For the text-containing cell, return its midpoint in [x, y] coordinate format. 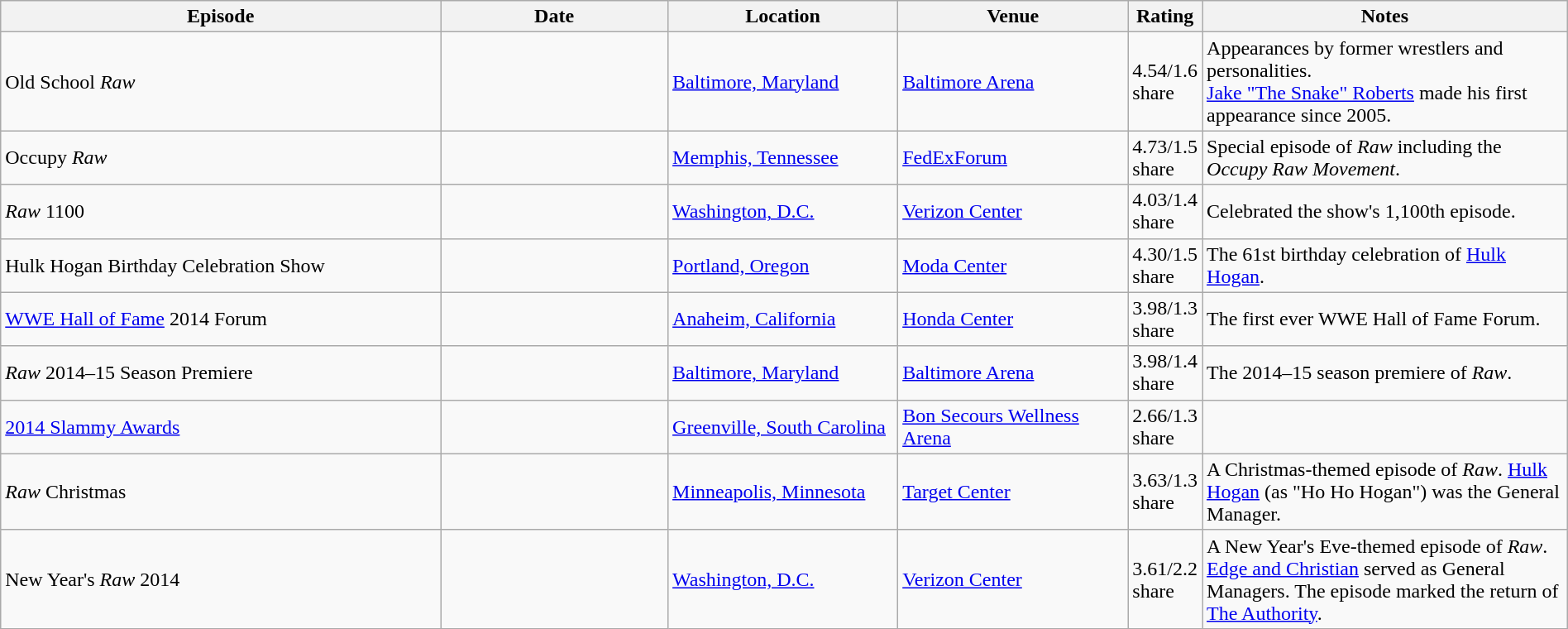
2.66/1.3 share [1165, 427]
The first ever WWE Hall of Fame Forum. [1385, 319]
Venue [1013, 17]
Portland, Oregon [783, 265]
Date [554, 17]
4.30/1.5 share [1165, 265]
Special episode of Raw including the Occupy Raw Movement. [1385, 157]
WWE Hall of Fame 2014 Forum [221, 319]
A New Year's Eve-themed episode of Raw. Edge and Christian served as General Managers. The episode marked the return of The Authority. [1385, 579]
Memphis, Tennessee [783, 157]
Minneapolis, Minnesota [783, 492]
3.61/2.2 share [1165, 579]
2014 Slammy Awards [221, 427]
Location [783, 17]
A Christmas-themed episode of Raw. Hulk Hogan (as "Ho Ho Hogan") was the General Manager. [1385, 492]
Honda Center [1013, 319]
3.63/1.3 share [1165, 492]
Bon Secours Wellness Arena [1013, 427]
Occupy Raw [221, 157]
Raw 1100 [221, 212]
The 61st birthday celebration of Hulk Hogan. [1385, 265]
Raw Christmas [221, 492]
4.73/1.5 share [1165, 157]
3.98/1.3 share [1165, 319]
Target Center [1013, 492]
Anaheim, California [783, 319]
Old School Raw [221, 81]
Rating [1165, 17]
New Year's Raw 2014 [221, 579]
Greenville, South Carolina [783, 427]
3.98/1.4 share [1165, 372]
Celebrated the show's 1,100th episode. [1385, 212]
Moda Center [1013, 265]
The 2014–15 season premiere of Raw. [1385, 372]
FedExForum [1013, 157]
Notes [1385, 17]
Hulk Hogan Birthday Celebration Show [221, 265]
Episode [221, 17]
4.03/1.4 share [1165, 212]
Appearances by former wrestlers and personalities.Jake "The Snake" Roberts made his first appearance since 2005. [1385, 81]
4.54/1.6 share [1165, 81]
Raw 2014–15 Season Premiere [221, 372]
